Pinpoint the cell where the given text exists, returning its (x, y) midpoint coordinate. 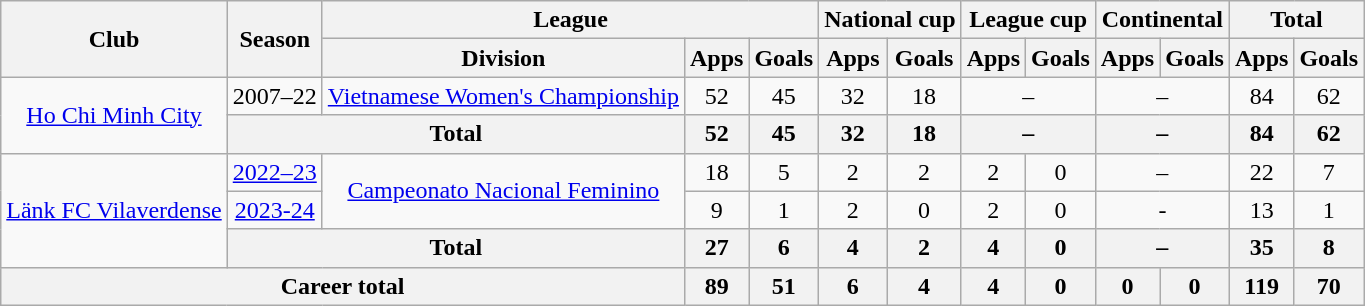
2022–23 (274, 172)
Continental (1162, 20)
Campeonato Nacional Feminino (503, 191)
Länk FC Vilaverdense (114, 210)
7 (1329, 172)
89 (716, 286)
35 (1261, 248)
22 (1261, 172)
27 (716, 248)
League cup (1028, 20)
5 (784, 172)
Club (114, 39)
League (570, 20)
- (1162, 210)
Ho Chi Minh City (114, 115)
Season (274, 39)
70 (1329, 286)
51 (784, 286)
13 (1261, 210)
Division (503, 58)
2023-24 (274, 210)
9 (716, 210)
8 (1329, 248)
2007–22 (274, 96)
Career total (343, 286)
119 (1261, 286)
National cup (890, 20)
Vietnamese Women's Championship (503, 96)
